From the cell containing the given text, extract its center point as [X, Y] coordinate. 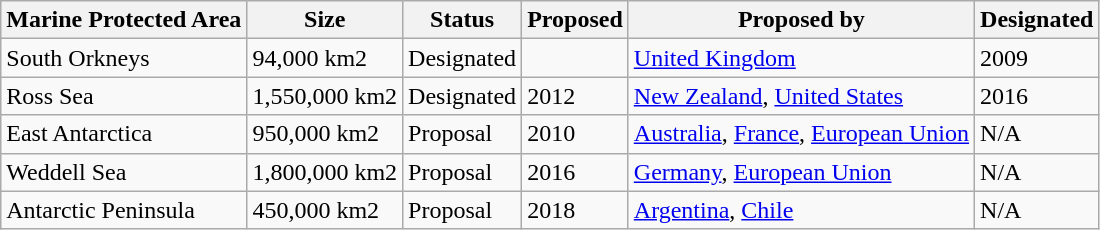
2010 [576, 134]
East Antarctica [124, 134]
Germany, European Union [801, 172]
United Kingdom [801, 58]
Ross Sea [124, 96]
2018 [576, 210]
Proposed [576, 20]
950,000 km2 [325, 134]
Proposed by [801, 20]
94,000 km2 [325, 58]
South Orkneys [124, 58]
New Zealand, United States [801, 96]
Marine Protected Area [124, 20]
1,550,000 km2 [325, 96]
Australia, France, European Union [801, 134]
450,000 km2 [325, 210]
Antarctic Peninsula [124, 210]
2012 [576, 96]
Weddell Sea [124, 172]
Status [462, 20]
2009 [1037, 58]
1,800,000 km2 [325, 172]
Argentina, Chile [801, 210]
Size [325, 20]
